Output the [x, y] coordinate of the center of the cell containing the given text.  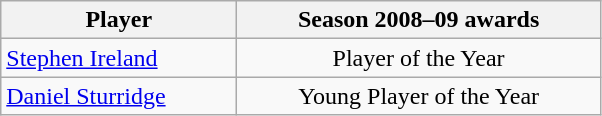
Season 2008–09 awards [419, 20]
Daniel Sturridge [119, 96]
Stephen Ireland [119, 58]
Young Player of the Year [419, 96]
Player [119, 20]
Player of the Year [419, 58]
